For the text-containing cell, return its midpoint in (X, Y) coordinate format. 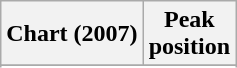
Chart (2007) (72, 34)
Peakposition (189, 34)
